Capture the cell that displays the provided text and extract its [X, Y] central coordinate. 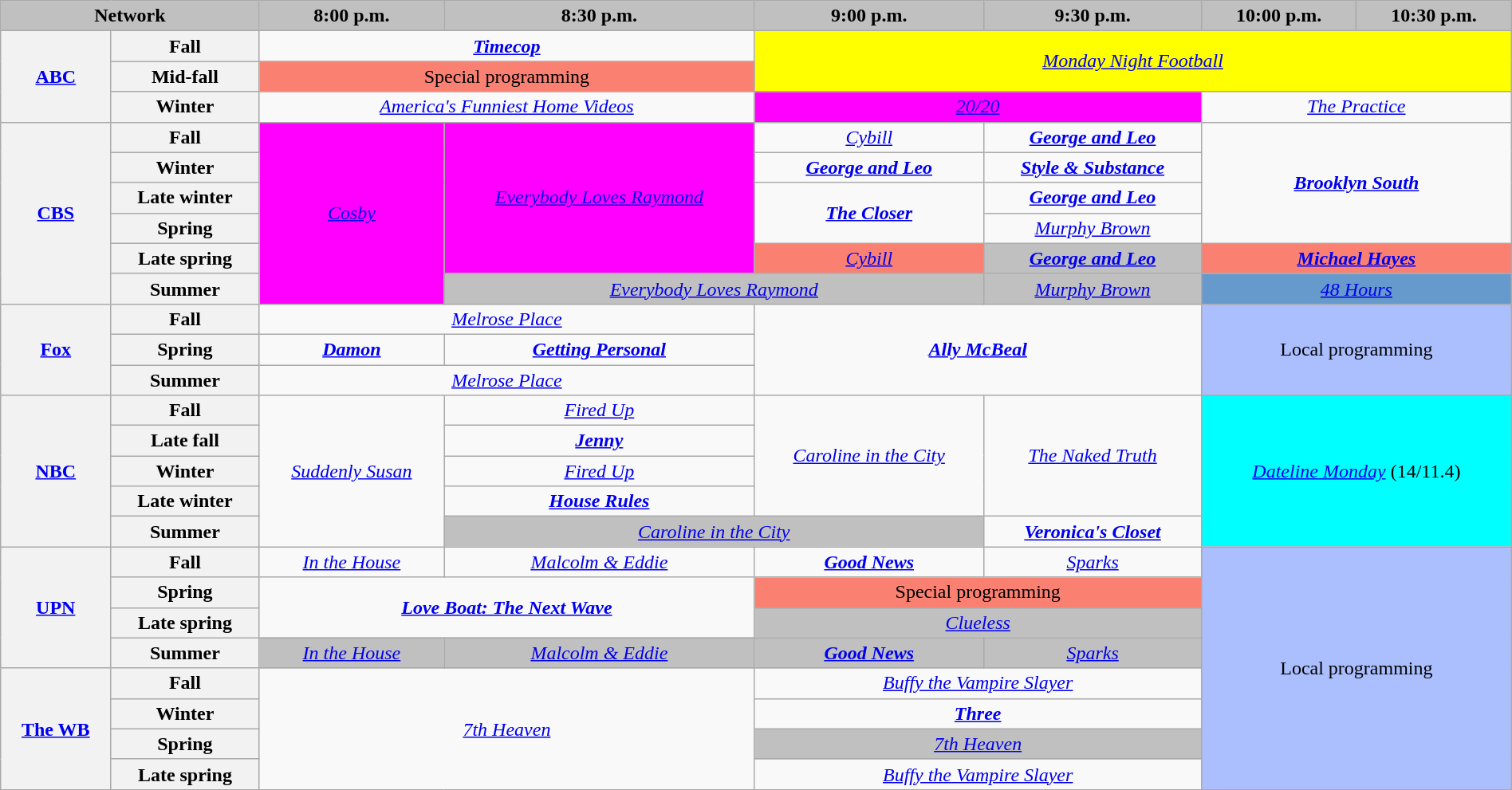
House Rules [600, 501]
Monday Night Football [1132, 61]
Clueless [978, 623]
Mid-fall [185, 77]
The WB [56, 729]
Getting Personal [600, 349]
48 Hours [1357, 289]
Michael Hayes [1357, 258]
Love Boat: The Next Wave [507, 607]
8:00 p.m. [352, 16]
8:30 p.m. [600, 16]
ABC [56, 77]
America's Funniest Home Videos [507, 107]
Style & Substance [1093, 167]
20/20 [978, 107]
9:30 p.m. [1093, 16]
Fox [56, 349]
Jenny [600, 441]
9:00 p.m. [869, 16]
Late fall [185, 441]
The Closer [869, 213]
Veronica's Closet [1093, 532]
The Practice [1357, 107]
Timecop [507, 46]
UPN [56, 607]
Damon [352, 349]
The Naked Truth [1093, 456]
Three [978, 713]
CBS [56, 213]
Ally McBeal [978, 349]
Network [130, 16]
NBC [56, 471]
Cosby [352, 213]
Brooklyn South [1357, 183]
10:30 p.m. [1434, 16]
10:00 p.m. [1279, 16]
Suddenly Susan [352, 471]
Dateline Monday (14/11.4) [1357, 471]
